Capture the cell that displays the provided text and extract its (X, Y) central coordinate. 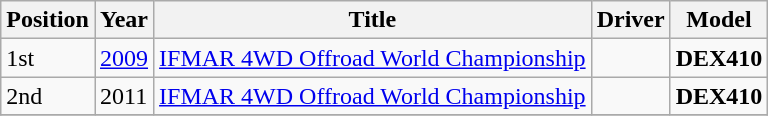
2011 (124, 96)
Title (373, 20)
Position (48, 20)
1st (48, 58)
Driver (630, 20)
Model (719, 20)
2009 (124, 58)
Year (124, 20)
2nd (48, 96)
